From the cell containing the given text, extract its center point as [X, Y] coordinate. 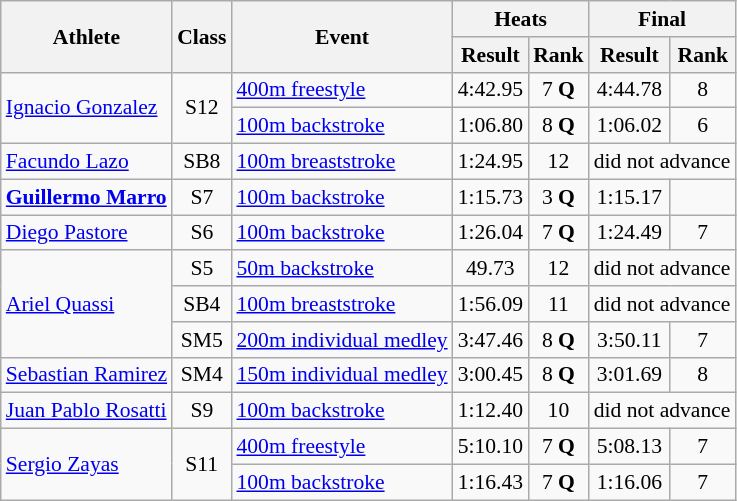
S7 [202, 197]
Class [202, 36]
Ariel Quassi [86, 304]
Athlete [86, 36]
150m individual medley [342, 375]
3:01.69 [630, 375]
Sebastian Ramirez [86, 375]
1:15.73 [490, 197]
1:26.04 [490, 233]
11 [558, 304]
S11 [202, 464]
200m individual medley [342, 340]
1:56.09 [490, 304]
6 [702, 126]
Facundo Lazo [86, 162]
SB8 [202, 162]
3:47.46 [490, 340]
S6 [202, 233]
Final [662, 19]
1:06.80 [490, 126]
Sergio Zayas [86, 464]
10 [558, 411]
1:24.95 [490, 162]
3:00.45 [490, 375]
Juan Pablo Rosatti [86, 411]
1:24.49 [630, 233]
49.73 [490, 269]
S9 [202, 411]
SM4 [202, 375]
1:16.43 [490, 482]
1:16.06 [630, 482]
SM5 [202, 340]
Event [342, 36]
3 Q [558, 197]
5:10.10 [490, 447]
1:12.40 [490, 411]
1:15.17 [630, 197]
Ignacio Gonzalez [86, 108]
1:06.02 [630, 126]
5:08.13 [630, 447]
4:44.78 [630, 90]
SB4 [202, 304]
4:42.95 [490, 90]
S12 [202, 108]
Diego Pastore [86, 233]
S5 [202, 269]
Guillermo Marro [86, 197]
50m backstroke [342, 269]
Heats [521, 19]
3:50.11 [630, 340]
